Extract the [x, y] coordinate from the center of the cell holding the provided text.  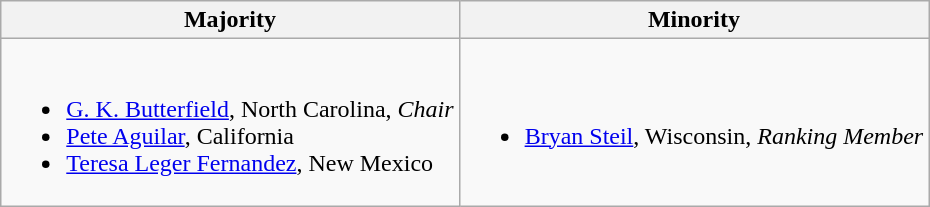
G. K. Butterfield, North Carolina, ChairPete Aguilar, CaliforniaTeresa Leger Fernandez, New Mexico [230, 122]
Bryan Steil, Wisconsin, Ranking Member [694, 122]
Minority [694, 20]
Majority [230, 20]
